Output the (X, Y) coordinate of the center of the cell containing the given text.  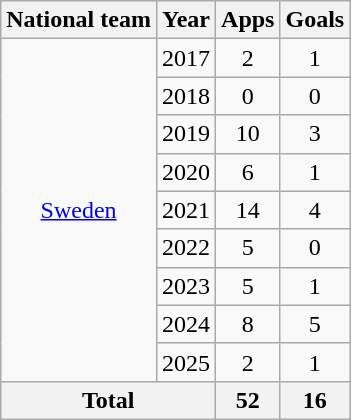
2022 (186, 248)
Sweden (79, 210)
National team (79, 20)
2019 (186, 134)
16 (315, 400)
Goals (315, 20)
Total (108, 400)
3 (315, 134)
52 (248, 400)
2025 (186, 362)
2021 (186, 210)
2023 (186, 286)
4 (315, 210)
2018 (186, 96)
2020 (186, 172)
14 (248, 210)
10 (248, 134)
2017 (186, 58)
Year (186, 20)
6 (248, 172)
Apps (248, 20)
8 (248, 324)
2024 (186, 324)
